Search for the cell housing the specified text and yield its [x, y] center coordinate. 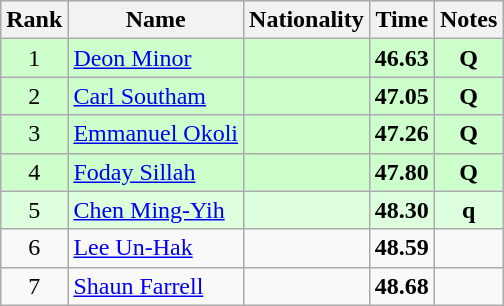
6 [34, 248]
Foday Sillah [156, 172]
Lee Un-Hak [156, 248]
Emmanuel Okoli [156, 134]
2 [34, 96]
Deon Minor [156, 58]
1 [34, 58]
46.63 [402, 58]
Rank [34, 20]
Nationality [307, 20]
Carl Southam [156, 96]
Notes [468, 20]
47.26 [402, 134]
48.68 [402, 286]
48.59 [402, 248]
7 [34, 286]
4 [34, 172]
Chen Ming-Yih [156, 210]
Shaun Farrell [156, 286]
5 [34, 210]
47.80 [402, 172]
q [468, 210]
Name [156, 20]
Time [402, 20]
48.30 [402, 210]
47.05 [402, 96]
3 [34, 134]
